Identify which cell holds the provided text, then report its (x, y) central coordinate. 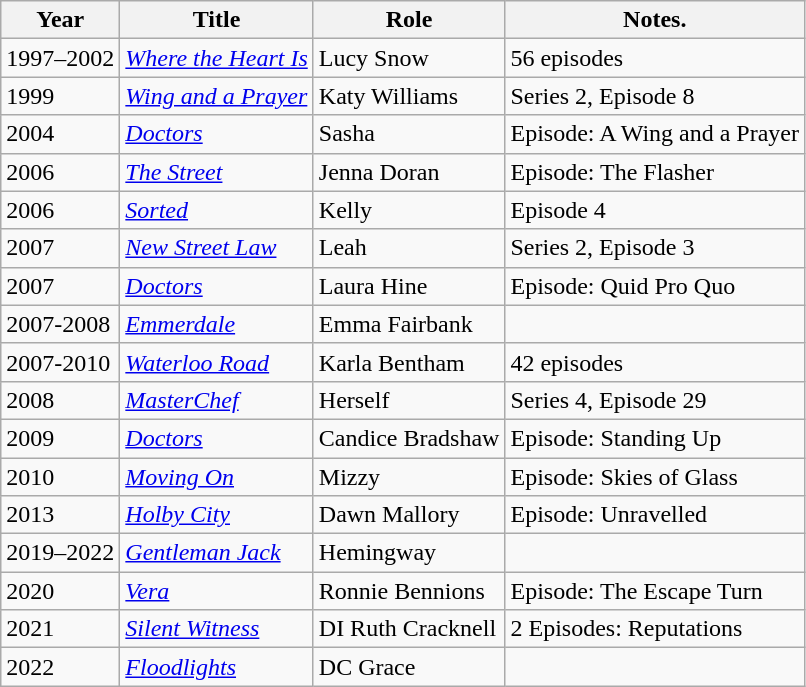
42 episodes (655, 362)
Moving On (216, 477)
2020 (60, 591)
New Street Law (216, 248)
2019–2022 (60, 553)
MasterChef (216, 400)
2009 (60, 438)
Floodlights (216, 667)
Where the Heart Is (216, 58)
Laura Hine (409, 286)
Leah (409, 248)
2013 (60, 515)
Holby City (216, 515)
Jenna Doran (409, 172)
Episode 4 (655, 210)
Year (60, 20)
Series 2, Episode 3 (655, 248)
Waterloo Road (216, 362)
Hemingway (409, 553)
2008 (60, 400)
Episode: Unravelled (655, 515)
Series 2, Episode 8 (655, 96)
Episode: The Flasher (655, 172)
Episode: Standing Up (655, 438)
56 episodes (655, 58)
2 Episodes: Reputations (655, 629)
Lucy Snow (409, 58)
2007-2010 (60, 362)
Gentleman Jack (216, 553)
Vera (216, 591)
Role (409, 20)
2021 (60, 629)
Mizzy (409, 477)
Emma Fairbank (409, 324)
Episode: Quid Pro Quo (655, 286)
Series 4, Episode 29 (655, 400)
1997–2002 (60, 58)
Candice Bradshaw (409, 438)
Sorted (216, 210)
Wing and a Prayer (216, 96)
Karla Bentham (409, 362)
1999 (60, 96)
Herself (409, 400)
Episode: A Wing and a Prayer (655, 134)
Katy Williams (409, 96)
2007-2008 (60, 324)
2022 (60, 667)
The Street (216, 172)
Episode: The Escape Turn (655, 591)
DI Ruth Cracknell (409, 629)
Episode: Skies of Glass (655, 477)
2010 (60, 477)
Ronnie Bennions (409, 591)
Dawn Mallory (409, 515)
Silent Witness (216, 629)
2004 (60, 134)
Notes. (655, 20)
Sasha (409, 134)
Emmerdale (216, 324)
DC Grace (409, 667)
Kelly (409, 210)
Title (216, 20)
